Detect which cell encompasses the target text, then output its [X, Y] center coordinate. 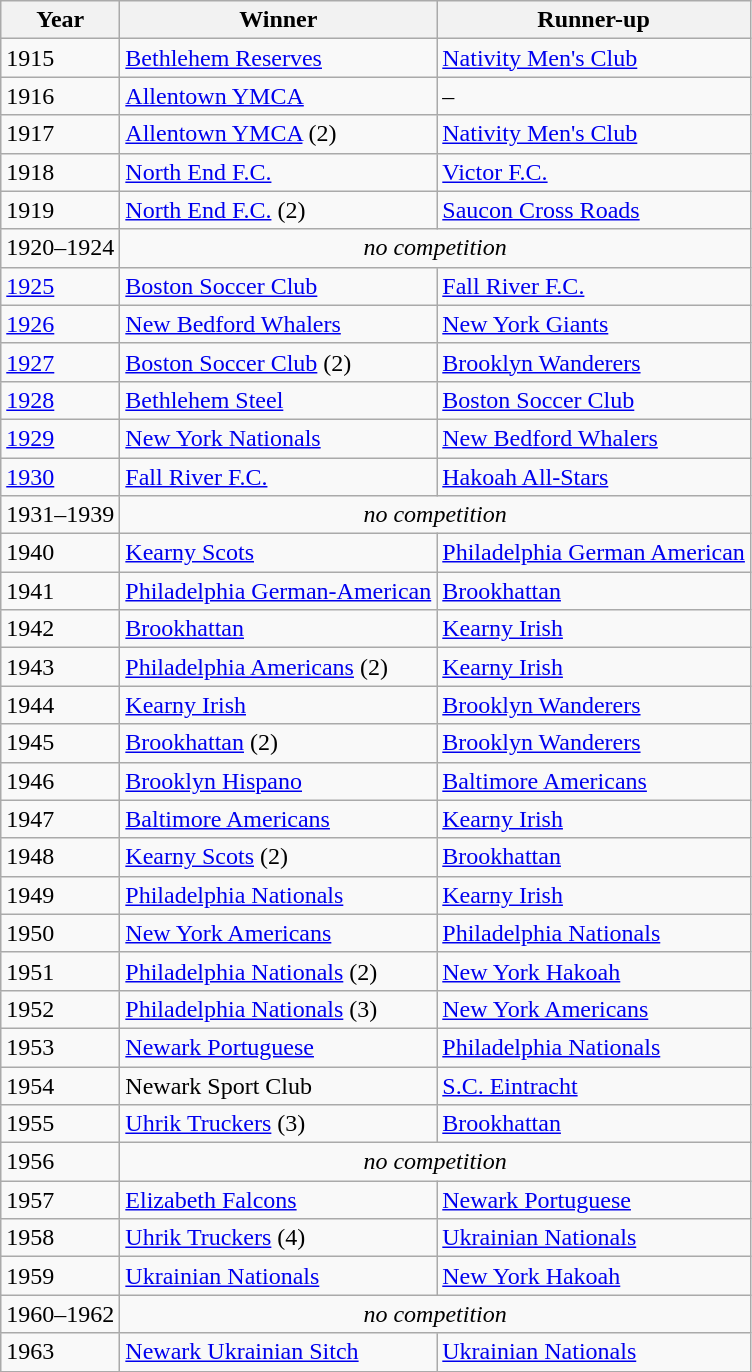
Runner-up [594, 20]
Elizabeth Falcons [278, 1200]
1944 [60, 705]
1941 [60, 591]
New York Giants [594, 324]
Allentown YMCA [278, 96]
Kearny Scots (2) [278, 857]
1917 [60, 134]
– [594, 96]
1956 [60, 1162]
Newark Ukrainian Sitch [278, 1352]
1926 [60, 324]
Philadelphia Nationals (3) [278, 1009]
1919 [60, 210]
1963 [60, 1352]
Uhrik Truckers (4) [278, 1238]
Year [60, 20]
1959 [60, 1276]
Philadelphia Nationals (2) [278, 971]
North End F.C. (2) [278, 210]
1945 [60, 743]
Newark Sport Club [278, 1085]
1940 [60, 553]
1942 [60, 629]
Uhrik Truckers (3) [278, 1124]
1915 [60, 58]
1918 [60, 172]
Saucon Cross Roads [594, 210]
1948 [60, 857]
1931–1939 [60, 515]
Philadelphia German-American [278, 591]
1954 [60, 1085]
1916 [60, 96]
1946 [60, 781]
1953 [60, 1047]
Brookhattan (2) [278, 743]
Kearny Scots [278, 553]
North End F.C. [278, 172]
1958 [60, 1238]
1929 [60, 438]
Boston Soccer Club (2) [278, 362]
Philadelphia German American [594, 553]
Allentown YMCA (2) [278, 134]
Philadelphia Americans (2) [278, 667]
1960–1962 [60, 1314]
1947 [60, 819]
1957 [60, 1200]
Bethlehem Reserves [278, 58]
Hakoah All-Stars [594, 477]
1951 [60, 971]
1952 [60, 1009]
1930 [60, 477]
1920–1924 [60, 248]
1925 [60, 286]
1949 [60, 895]
Victor F.C. [594, 172]
1943 [60, 667]
1955 [60, 1124]
Bethlehem Steel [278, 400]
Winner [278, 20]
1928 [60, 400]
Brooklyn Hispano [278, 781]
New York Nationals [278, 438]
1950 [60, 933]
S.C. Eintracht [594, 1085]
1927 [60, 362]
